From the cell containing the given text, extract its center point as (X, Y) coordinate. 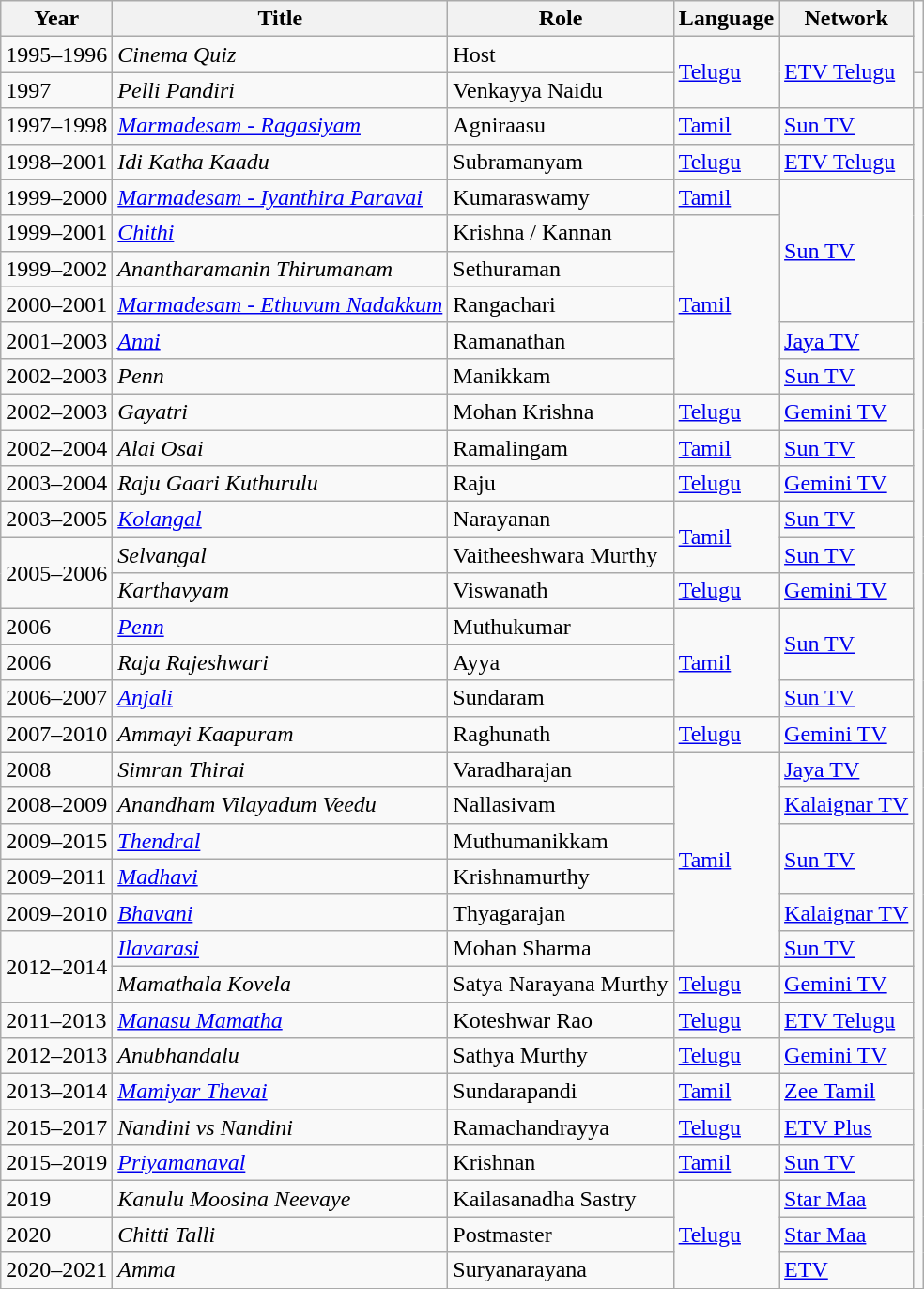
Sundaram (561, 698)
2006–2007 (56, 698)
Thendral (280, 841)
Suryanarayana (561, 1270)
Kailasanadha Sastry (561, 1199)
Ramalingam (561, 448)
Rangachari (561, 304)
Sundarapandi (561, 1092)
Nallasivam (561, 805)
Priyamanaval (280, 1163)
2009–2015 (56, 841)
Ayya (561, 662)
2020 (56, 1235)
Anandham Vilayadum Veedu (280, 805)
Amma (280, 1270)
Marmadesam - Ethuvum Nadakkum (280, 304)
Mamiyar Thevai (280, 1092)
Ramachandrayya (561, 1127)
Simran Thirai (280, 769)
Agniraasu (561, 126)
Anubhandalu (280, 1056)
Ammayi Kaapuram (280, 734)
Kanulu Moosina Neevaye (280, 1199)
Subramanyam (561, 162)
Venkayya Naidu (561, 90)
2013–2014 (56, 1092)
Bhavani (280, 912)
2011–2013 (56, 1019)
Manasu Mamatha (280, 1019)
Sethuraman (561, 269)
Title (280, 19)
Raghunath (561, 734)
Krishnan (561, 1163)
Krishnamurthy (561, 877)
2003–2005 (56, 520)
2007–2010 (56, 734)
Kolangal (280, 520)
Vaitheeshwara Murthy (561, 555)
Alai Osai (280, 448)
2008–2009 (56, 805)
2000–2001 (56, 304)
Muthukumar (561, 627)
Gayatri (280, 412)
1999–2000 (56, 197)
2002–2004 (56, 448)
Viswanath (561, 591)
2020–2021 (56, 1270)
Sathya Murthy (561, 1056)
Pelli Pandiri (280, 90)
Kumaraswamy (561, 197)
Marmadesam - Ragasiyam (280, 126)
1999–2001 (56, 233)
1999–2002 (56, 269)
Idi Katha Kaadu (280, 162)
Madhavi (280, 877)
Cinema Quiz (280, 54)
2012–2014 (56, 966)
Karthavyam (280, 591)
Chithi (280, 233)
ETV (847, 1270)
Manikkam (561, 376)
1997 (56, 90)
Marmadesam - Iyanthira Paravai (280, 197)
1997–1998 (56, 126)
Mohan Sharma (561, 948)
Role (561, 19)
Ilavarasi (280, 948)
Koteshwar Rao (561, 1019)
2019 (56, 1199)
2015–2017 (56, 1127)
2012–2013 (56, 1056)
ETV Plus (847, 1127)
Anantharamanin Thirumanam (280, 269)
2009–2011 (56, 877)
Raja Rajeshwari (280, 662)
Language (726, 19)
Raju (561, 484)
Postmaster (561, 1235)
Narayanan (561, 520)
2005–2006 (56, 573)
Anjali (280, 698)
Raju Gaari Kuthurulu (280, 484)
Ramanathan (561, 340)
Chitti Talli (280, 1235)
Nandini vs Nandini (280, 1127)
2001–2003 (56, 340)
Satya Narayana Murthy (561, 984)
Anni (280, 340)
1998–2001 (56, 162)
Krishna / Kannan (561, 233)
2015–2019 (56, 1163)
Mamathala Kovela (280, 984)
2003–2004 (56, 484)
Mohan Krishna (561, 412)
2008 (56, 769)
Thyagarajan (561, 912)
Muthumanikkam (561, 841)
Year (56, 19)
Host (561, 54)
2009–2010 (56, 912)
Network (847, 19)
1995–1996 (56, 54)
Zee Tamil (847, 1092)
Varadharajan (561, 769)
Selvangal (280, 555)
